Locate the cell with the specified text and output its (x, y) center coordinate. 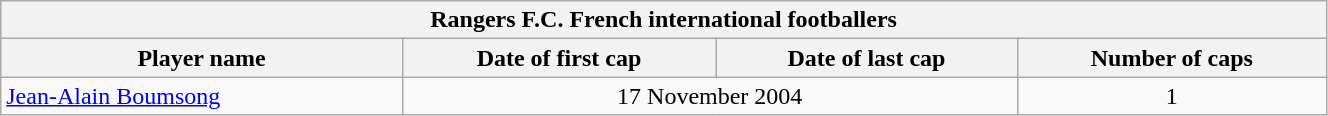
Jean-Alain Boumsong (202, 96)
17 November 2004 (710, 96)
1 (1172, 96)
Rangers F.C. French international footballers (664, 20)
Number of caps (1172, 58)
Date of last cap (867, 58)
Date of first cap (558, 58)
Player name (202, 58)
